Pinpoint the cell where the given text exists, returning its (X, Y) midpoint coordinate. 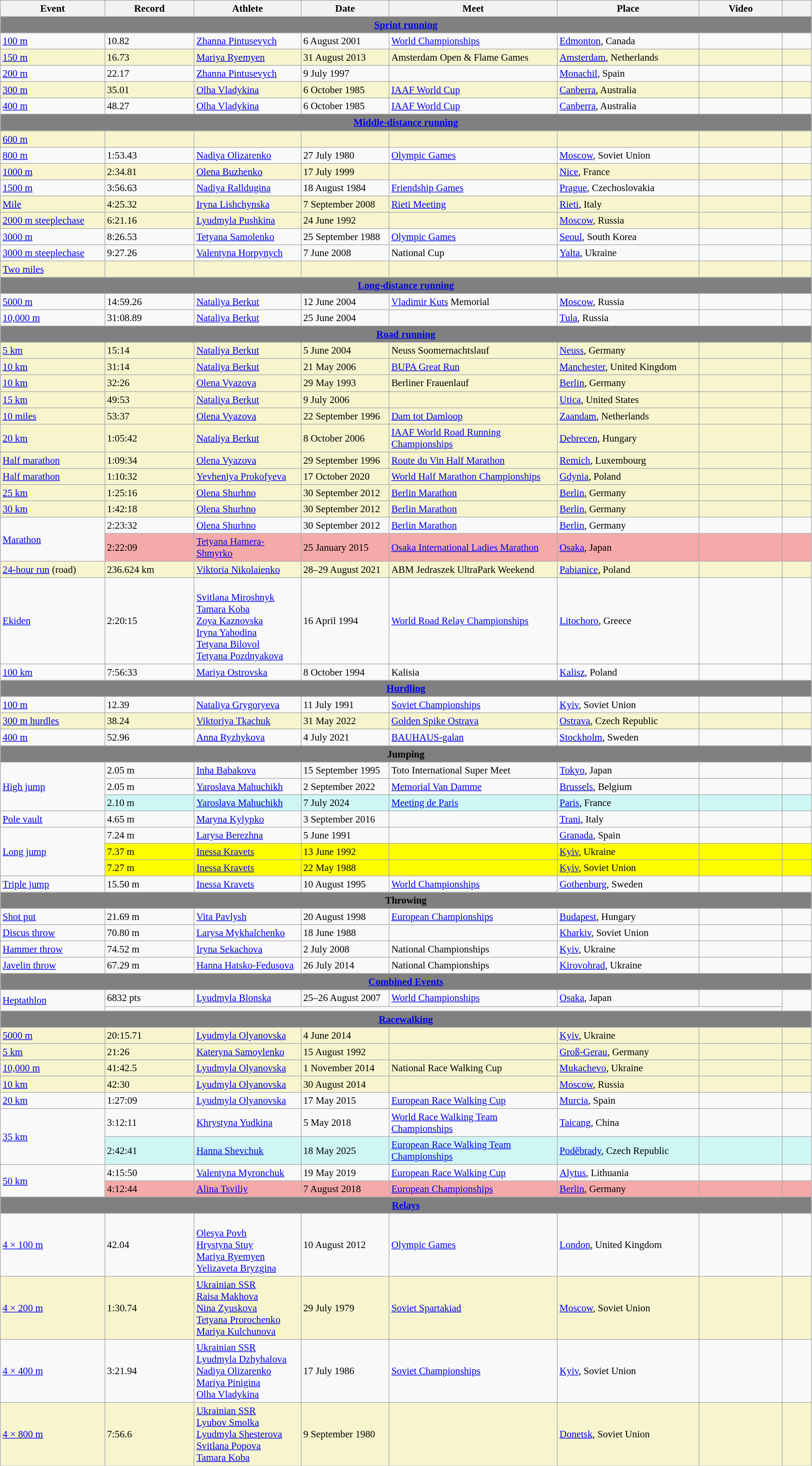
Ekiden (53, 621)
Paris, France (628, 803)
Meeting de Paris (473, 803)
3:21.94 (149, 1372)
World Road Relay Championships (473, 621)
29 September 1996 (345, 460)
6 August 2001 (345, 41)
27 July 1980 (345, 155)
15:14 (149, 351)
1:25:16 (149, 493)
4 July 2021 (345, 738)
Kateryna Samoylenko (248, 1052)
2:34.81 (149, 172)
Alina Tsviliy (248, 1189)
Larysa Berezhna (248, 835)
10.82 (149, 41)
Litochoro, Greece (628, 621)
2:42:41 (149, 1151)
31 August 2013 (345, 58)
35.01 (149, 90)
300 m (53, 90)
4.65 m (149, 819)
Record (149, 9)
1:05:42 (149, 438)
22.17 (149, 74)
16 April 1994 (345, 621)
Sprint running (406, 25)
21 May 2006 (345, 367)
Manchester, United Kingdom (628, 367)
Nadiya Olizarenko (248, 155)
20:15.71 (149, 1035)
Viktoriya Tkachuk (248, 722)
Mariya Ryemyen (248, 58)
25 January 2015 (345, 548)
Mariya Ostrovska (248, 673)
25 km (53, 493)
Route du Vin Half Marathon (473, 460)
World Half Marathon Championships (473, 477)
67.29 m (149, 965)
Monachil, Spain (628, 74)
Vladimir Kuts Memorial (473, 302)
5 May 2018 (345, 1122)
7 July 2024 (345, 803)
21:26 (149, 1052)
52.96 (149, 738)
3:12:11 (149, 1122)
13 June 1992 (345, 852)
2 September 2022 (345, 787)
Athlete (248, 9)
7.24 m (149, 835)
29 July 1979 (345, 1308)
Groß-Gerau, Germany (628, 1052)
Gothenburg, Sweden (628, 884)
10 August 2012 (345, 1245)
7:56:33 (149, 673)
Yalta, Ukraine (628, 253)
600 m (53, 139)
Valentyna Myronchuk (248, 1173)
Ukrainian SSRLyubov SmolkaLyudmyla ShesterovaSvitlana PopovaTamara Koba (248, 1434)
Hanna Shevchuk (248, 1151)
Jumping (406, 754)
Debrecen, Hungary (628, 438)
Neuss, Germany (628, 351)
42.04 (149, 1245)
35 km (53, 1136)
1:27:09 (149, 1101)
20 August 1998 (345, 917)
Long jump (53, 852)
Long-distance running (406, 286)
7 August 2018 (345, 1189)
Tokyo, Japan (628, 770)
300 m hurdles (53, 722)
Olesya PovhHrystyna StuyMariya RyemyenYelizaveta Bryzgina (248, 1245)
Dam tot Damloop (473, 416)
Inha Babakova (248, 770)
Neuss Soomernachtslauf (473, 351)
50 km (53, 1181)
Kirovohrad, Ukraine (628, 965)
28–29 August 2021 (345, 570)
3000 m steeplechase (53, 253)
Discus throw (53, 933)
4:12:44 (149, 1189)
Maryna Kylypko (248, 819)
Toto International Super Meet (473, 770)
1:09:34 (149, 460)
Javelin throw (53, 965)
32:26 (149, 384)
Kalisz, Poland (628, 673)
Gdynia, Poland (628, 477)
Ostrava, Czech Republic (628, 722)
800 m (53, 155)
2000 m steeplechase (53, 221)
1 November 2014 (345, 1068)
4 × 100 m (53, 1245)
Ukrainian SSRRaisa MakhovaNina ZyuskovaTetyana ProrochenkoMariya Kulchunova (248, 1308)
Memorial Van Damme (473, 787)
31:08.89 (149, 318)
Place (628, 9)
9 July 2006 (345, 400)
Brussels, Belgium (628, 787)
3000 m (53, 237)
Nataliya Grygoryeva (248, 705)
7:56.6 (149, 1434)
1:30.74 (149, 1308)
Berliner Frauenlauf (473, 384)
4:15:50 (149, 1173)
3 September 2016 (345, 819)
38.24 (149, 722)
Anna Ryzhykova (248, 738)
3:56.63 (149, 188)
Kharkiv, Soviet Union (628, 933)
Iryna Lishchynska (248, 204)
9 July 1997 (345, 74)
30 km (53, 509)
Taicang, China (628, 1122)
European Race Walking Team Championships (473, 1151)
2:23:32 (149, 525)
Soviet Spartakiad (473, 1308)
17 July 1999 (345, 172)
21.69 m (149, 917)
6:21.16 (149, 221)
Relays (406, 1206)
Road running (406, 335)
Ukrainian SSRLyudmyla DzhyhalovaNadiya OlizarenkoMariya PiniginaOlha Vladykina (248, 1372)
24 June 1992 (345, 221)
11 July 1991 (345, 705)
2:22:09 (149, 548)
22 September 1996 (345, 416)
Marathon (53, 539)
25 September 1988 (345, 237)
Lyudmyla Blonska (248, 998)
24-hour run (road) (53, 570)
7.37 m (149, 852)
19 May 2019 (345, 1173)
Larysa Mykhalchenko (248, 933)
Stockholm, Sweden (628, 738)
15 km (53, 400)
18 June 1988 (345, 933)
Nadiya Ralldugina (248, 188)
100 km (53, 673)
17 July 1986 (345, 1372)
7 June 2008 (345, 253)
National Cup (473, 253)
8 October 2006 (345, 438)
Granada, Spain (628, 835)
1000 m (53, 172)
1:53.43 (149, 155)
4 × 400 m (53, 1372)
5 June 2004 (345, 351)
Meet (473, 9)
17 May 2015 (345, 1101)
29 May 1993 (345, 384)
Video (741, 9)
Amsterdam Open & Flame Games (473, 58)
200 m (53, 74)
25–26 August 2007 (345, 998)
Nice, France (628, 172)
Event (53, 9)
Kalisia (473, 673)
6832 pts (149, 998)
Osaka International Ladies Marathon (473, 548)
14:59.26 (149, 302)
Khrystyna Yudkina (248, 1122)
31:14 (149, 367)
Donetsk, Soviet Union (628, 1434)
4 × 200 m (53, 1308)
31 May 2022 (345, 722)
Combined Events (406, 982)
Murcia, Spain (628, 1101)
Poděbrady, Czech Republic (628, 1151)
Amsterdam, Netherlands (628, 58)
Middle-distance running (406, 123)
18 May 2025 (345, 1151)
48.27 (149, 106)
Hurdling (406, 689)
Zaandam, Netherlands (628, 416)
1500 m (53, 188)
IAAF World Road Running Championships (473, 438)
74.52 m (149, 949)
10 miles (53, 416)
Tetyana Hamera-Shmyrko (248, 548)
Svitlana MiroshnykTamara KobaZoya KaznovskaIryna YahodinaTetyana BilovolTetyana Pozdnyakova (248, 621)
Tetyana Samolenko (248, 237)
7 September 2008 (345, 204)
Golden Spike Ostrava (473, 722)
10 August 1995 (345, 884)
15.50 m (149, 884)
Vita Pavlysh (248, 917)
High jump (53, 786)
ABM Jedraszek UltraPark Weekend (473, 570)
National Race Walking Cup (473, 1068)
BUPA Great Run (473, 367)
Hammer throw (53, 949)
Mukachevo, Ukraine (628, 1068)
Rieti Meeting (473, 204)
41:42.5 (149, 1068)
Date (345, 9)
Trani, Italy (628, 819)
Edmonton, Canada (628, 41)
12 June 2004 (345, 302)
22 May 1988 (345, 868)
BAUHAUS-galan (473, 738)
1:10:32 (149, 477)
25 June 2004 (345, 318)
Shot put (53, 917)
8 October 1994 (345, 673)
53:37 (149, 416)
7.27 m (149, 868)
9 September 1980 (345, 1434)
Remich, Luxembourg (628, 460)
12.39 (149, 705)
4 June 2014 (345, 1035)
30 August 2014 (345, 1084)
Triple jump (53, 884)
1:42:18 (149, 509)
15 August 1992 (345, 1052)
9:27.26 (149, 253)
Hanna Hatsko-Fedusova (248, 965)
8:26.53 (149, 237)
4:25.32 (149, 204)
16.73 (149, 58)
Valentyna Horpynych (248, 253)
42:30 (149, 1084)
Olena Buzhenko (248, 172)
49:53 (149, 400)
Tula, Russia (628, 318)
London, United Kingdom (628, 1245)
5 June 1991 (345, 835)
15 September 1995 (345, 770)
Pole vault (53, 819)
Mile (53, 204)
Racewalking (406, 1019)
Alytus, Lithuania (628, 1173)
Throwing (406, 900)
Lyudmyla Pushkina (248, 221)
Seoul, South Korea (628, 237)
World Race Walking Team Championships (473, 1122)
Friendship Games (473, 188)
2:20:15 (149, 621)
2 July 2008 (345, 949)
70.80 m (149, 933)
Prague, Czechoslovakia (628, 188)
Pabianice, Poland (628, 570)
Budapest, Hungary (628, 917)
2.10 m (149, 803)
Utica, United States (628, 400)
Two miles (53, 269)
Rieti, Italy (628, 204)
4 × 800 m (53, 1434)
17 October 2020 (345, 477)
Heptathlon (53, 1001)
26 July 2014 (345, 965)
Viktoria Nikolaienko (248, 570)
Iryna Sekachova (248, 949)
Yevheniya Prokofyeva (248, 477)
236.624 km (149, 570)
150 m (53, 58)
18 August 1984 (345, 188)
